Detect which cell encompasses the target text, then output its (x, y) center coordinate. 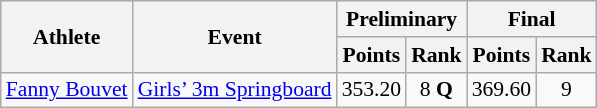
369.60 (502, 90)
Athlete (67, 36)
Preliminary (402, 19)
Event (235, 36)
Fanny Bouvet (67, 90)
8 Q (436, 90)
Final (532, 19)
9 (566, 90)
353.20 (372, 90)
Girls’ 3m Springboard (235, 90)
